Locate the cell with the specified text and output its [x, y] center coordinate. 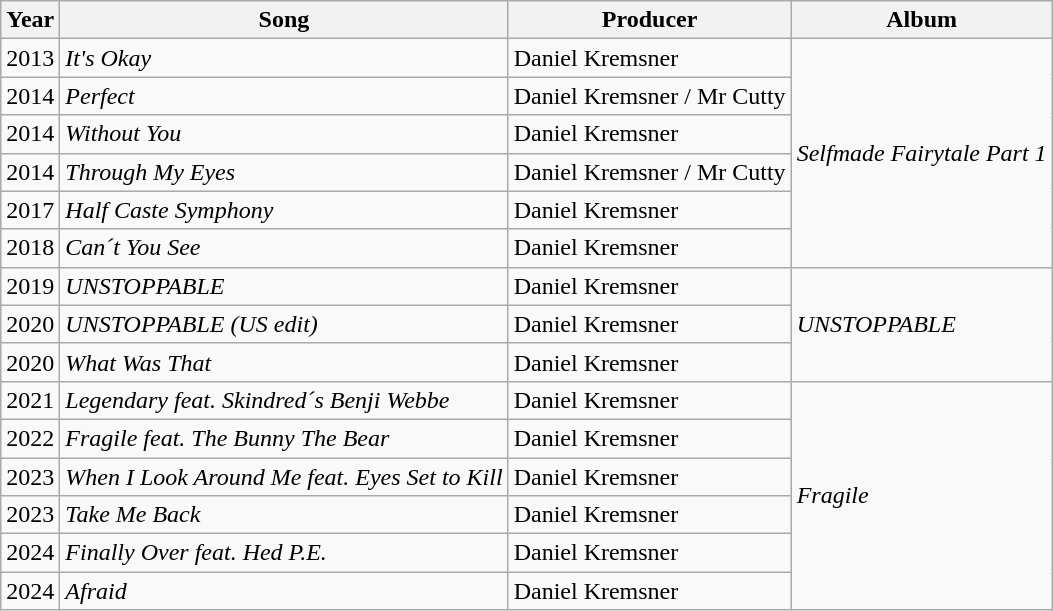
Afraid [284, 591]
Without You [284, 134]
2013 [30, 58]
Perfect [284, 96]
When I Look Around Me feat. Eyes Set to Kill [284, 477]
What Was That [284, 362]
UNSTOPPABLE (US edit) [284, 324]
Legendary feat. Skindred´s Benji Webbe [284, 400]
It's Okay [284, 58]
2019 [30, 286]
Through My Eyes [284, 172]
Album [922, 20]
2017 [30, 210]
Song [284, 20]
Fragile feat. The Bunny The Bear [284, 438]
Producer [650, 20]
Can´t You See [284, 248]
Half Caste Symphony [284, 210]
2022 [30, 438]
Year [30, 20]
Finally Over feat. Hed P.E. [284, 553]
Selfmade Fairytale Part 1 [922, 153]
Fragile [922, 495]
Take Me Back [284, 515]
2018 [30, 248]
2021 [30, 400]
